Extract the [X, Y] coordinate from the center of the cell holding the provided text.  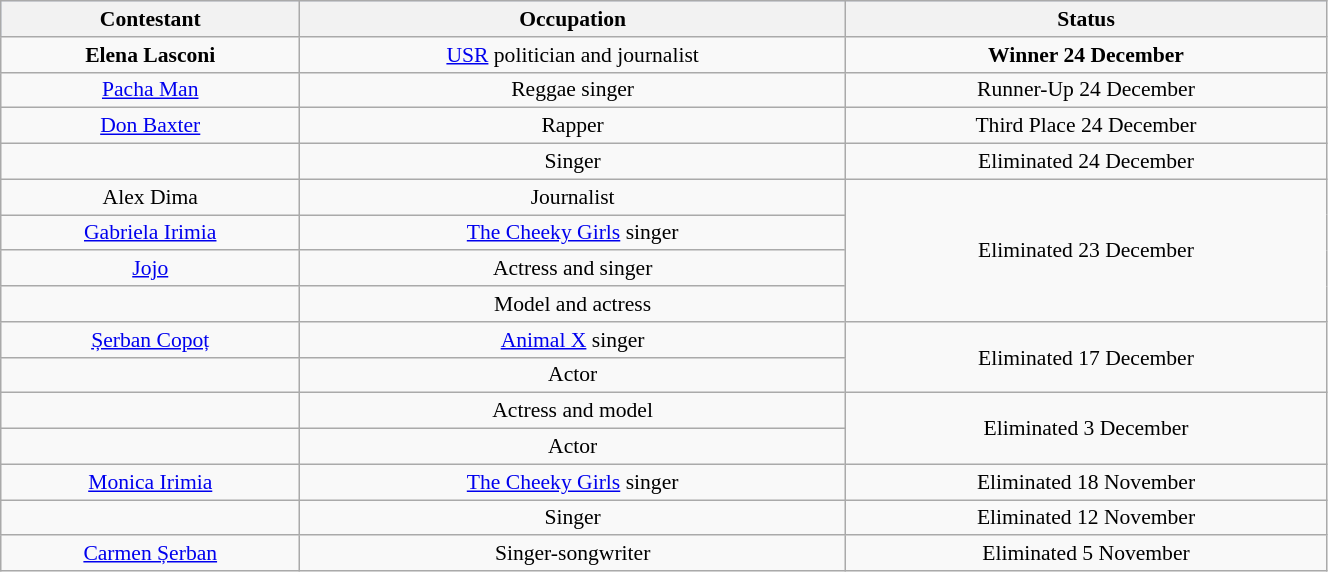
Jojo [150, 269]
Don Baxter [150, 126]
Journalist [573, 197]
Eliminated 18 November [1086, 482]
Carmen Șerban [150, 554]
Animal X singer [573, 340]
Third Place 24 December [1086, 126]
Occupation [573, 19]
Runner-Up 24 December [1086, 90]
Eliminated 5 November [1086, 554]
Eliminated 24 December [1086, 162]
Contestant [150, 19]
Pacha Man [150, 90]
Winner 24 December [1086, 55]
Status [1086, 19]
Eliminated 3 December [1086, 428]
Singer-songwriter [573, 554]
Eliminated 17 December [1086, 358]
USR politician and journalist [573, 55]
Actress and singer [573, 269]
Actress and model [573, 411]
Alex Dima [150, 197]
Rapper [573, 126]
Șerban Copoț [150, 340]
Monica Irimia [150, 482]
Model and actress [573, 304]
Gabriela Irimia [150, 233]
Reggae singer [573, 90]
Eliminated 12 November [1086, 518]
Elena Lasconi [150, 55]
Eliminated 23 December [1086, 250]
